Provide the (X, Y) coordinate of the cell's center where the given text is located.  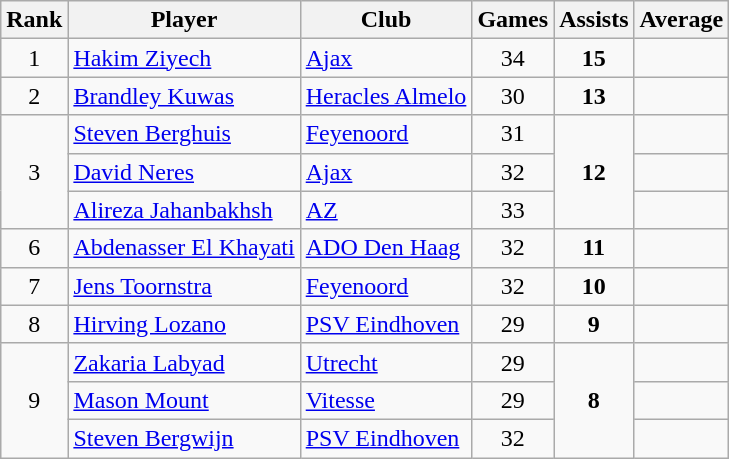
Assists (594, 20)
7 (34, 286)
1 (34, 58)
Vitesse (386, 400)
31 (513, 134)
3 (34, 172)
2 (34, 96)
30 (513, 96)
ADO Den Haag (386, 248)
Alireza Jahanbakhsh (184, 210)
AZ (386, 210)
13 (594, 96)
Games (513, 20)
Hakim Ziyech (184, 58)
12 (594, 172)
Rank (34, 20)
Zakaria Labyad (184, 362)
Abdenasser El Khayati (184, 248)
Mason Mount (184, 400)
10 (594, 286)
15 (594, 58)
Player (184, 20)
Steven Bergwijn (184, 438)
David Neres (184, 172)
34 (513, 58)
Hirving Lozano (184, 324)
6 (34, 248)
Utrecht (386, 362)
Jens Toornstra (184, 286)
Steven Berghuis (184, 134)
Heracles Almelo (386, 96)
33 (513, 210)
11 (594, 248)
Brandley Kuwas (184, 96)
Club (386, 20)
Average (682, 20)
